Extract the [X, Y] coordinate from the center of the cell holding the provided text.  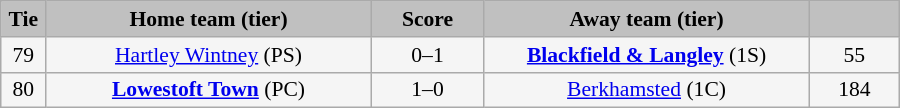
Score [427, 19]
Tie [24, 19]
Blackfield & Langley (1S) [647, 55]
79 [24, 55]
Away team (tier) [647, 19]
Lowestoft Town (PC) [209, 90]
184 [854, 90]
Hartley Wintney (PS) [209, 55]
55 [854, 55]
Berkhamsted (1C) [647, 90]
0–1 [427, 55]
80 [24, 90]
1–0 [427, 90]
Home team (tier) [209, 19]
